For the text-containing cell, return its midpoint in [X, Y] coordinate format. 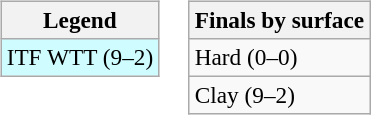
Clay (9–2) [279, 95]
Hard (0–0) [279, 57]
Finals by surface [279, 20]
Legend [80, 20]
ITF WTT (9–2) [80, 57]
